Capture the cell that displays the provided text and extract its [X, Y] central coordinate. 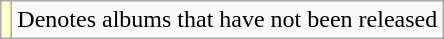
Denotes albums that have not been released [228, 20]
